Identify which cell holds the provided text, then report its (X, Y) central coordinate. 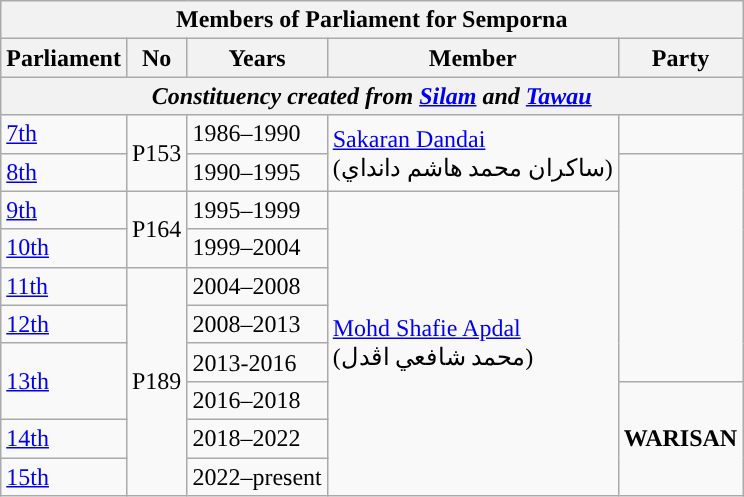
Years (257, 58)
P153 (156, 153)
13th (64, 381)
2016–2018 (257, 400)
7th (64, 134)
15th (64, 477)
Members of Parliament for Semporna (372, 20)
10th (64, 248)
2004–2008 (257, 286)
2008–2013 (257, 324)
No (156, 58)
9th (64, 210)
P189 (156, 381)
14th (64, 438)
1995–1999 (257, 210)
12th (64, 324)
2022–present (257, 477)
1986–1990 (257, 134)
2018–2022 (257, 438)
11th (64, 286)
1990–1995 (257, 172)
Party (680, 58)
Constituency created from Silam and Tawau (372, 96)
Mohd Shafie Apdal (محمد شافعي اڤدل) (472, 343)
1999–2004 (257, 248)
WARISAN (680, 438)
P164 (156, 229)
8th (64, 172)
Parliament (64, 58)
Member (472, 58)
Sakaran Dandai (ساکران محمد هاشم دانداي) (472, 153)
2013-2016 (257, 362)
